Return the [X, Y] coordinate for the center point of the cell that contains the specified text.  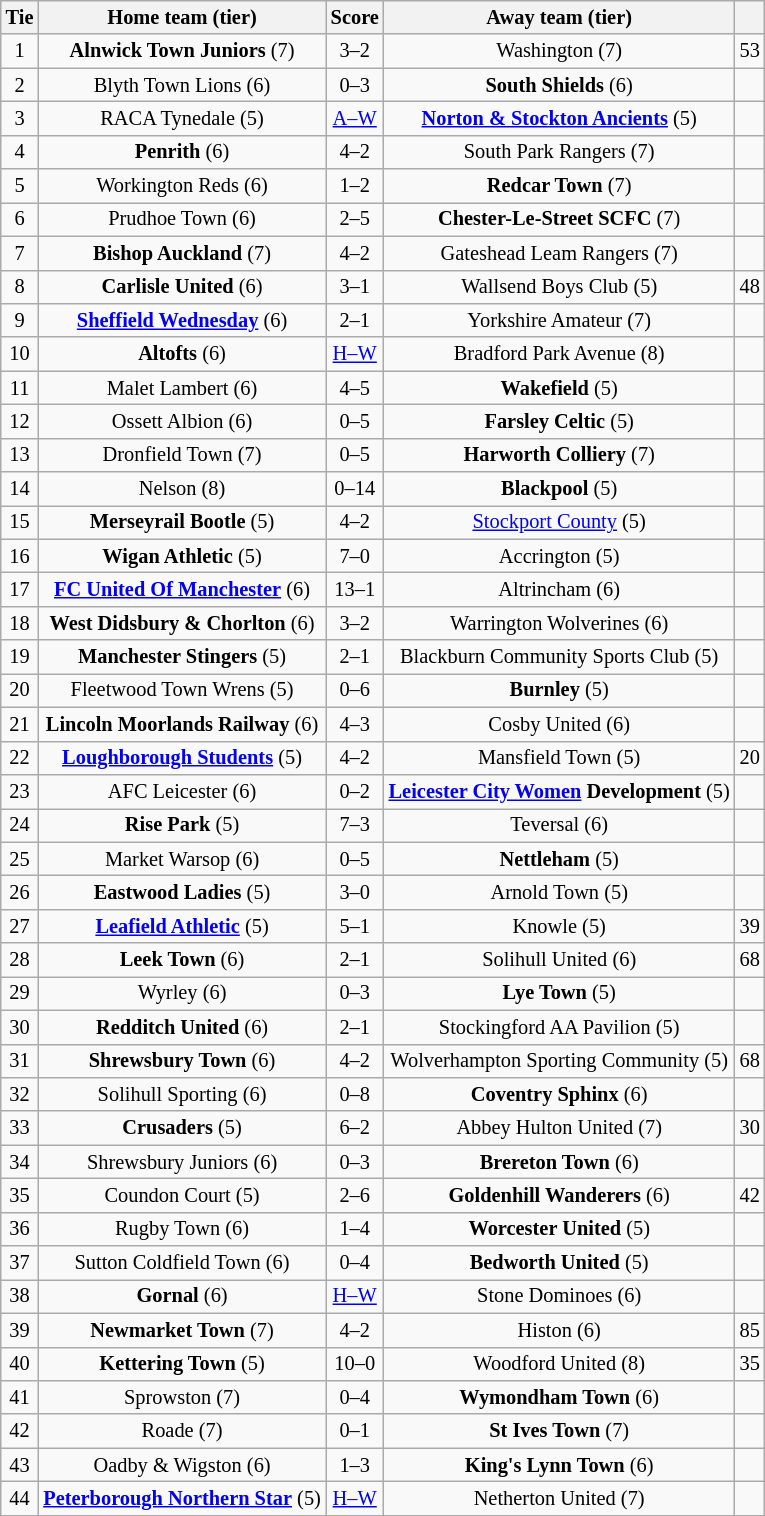
Ossett Albion (6) [182, 421]
27 [20, 926]
Blackburn Community Sports Club (5) [560, 657]
7 [20, 253]
40 [20, 1364]
3–0 [355, 892]
48 [750, 287]
5 [20, 186]
Mansfield Town (5) [560, 758]
38 [20, 1296]
Wyrley (6) [182, 993]
33 [20, 1128]
28 [20, 960]
Penrith (6) [182, 152]
Redcar Town (7) [560, 186]
10–0 [355, 1364]
Coventry Sphinx (6) [560, 1094]
3 [20, 118]
4–5 [355, 388]
0–1 [355, 1431]
Wallsend Boys Club (5) [560, 287]
Bedworth United (5) [560, 1263]
Stockingford AA Pavilion (5) [560, 1027]
Gateshead Leam Rangers (7) [560, 253]
36 [20, 1229]
6 [20, 219]
Woodford United (8) [560, 1364]
4–3 [355, 724]
2 [20, 85]
Netherton United (7) [560, 1498]
Carlisle United (6) [182, 287]
King's Lynn Town (6) [560, 1465]
Kettering Town (5) [182, 1364]
Histon (6) [560, 1330]
Wymondham Town (6) [560, 1397]
Cosby United (6) [560, 724]
Nettleham (5) [560, 859]
Farsley Celtic (5) [560, 421]
Sprowston (7) [182, 1397]
Arnold Town (5) [560, 892]
St Ives Town (7) [560, 1431]
Brereton Town (6) [560, 1162]
24 [20, 825]
17 [20, 589]
43 [20, 1465]
Wigan Athletic (5) [182, 556]
Loughborough Students (5) [182, 758]
Teversal (6) [560, 825]
Leek Town (6) [182, 960]
Rugby Town (6) [182, 1229]
Harworth Colliery (7) [560, 455]
0–8 [355, 1094]
Stockport County (5) [560, 522]
Malet Lambert (6) [182, 388]
West Didsbury & Chorlton (6) [182, 623]
16 [20, 556]
AFC Leicester (6) [182, 791]
Accrington (5) [560, 556]
Nelson (8) [182, 489]
Score [355, 17]
32 [20, 1094]
Wolverhampton Sporting Community (5) [560, 1061]
Blackpool (5) [560, 489]
53 [750, 51]
0–2 [355, 791]
7–3 [355, 825]
Worcester United (5) [560, 1229]
Newmarket Town (7) [182, 1330]
Redditch United (6) [182, 1027]
3–1 [355, 287]
Leicester City Women Development (5) [560, 791]
South Shields (6) [560, 85]
9 [20, 320]
29 [20, 993]
Gornal (6) [182, 1296]
Warrington Wolverines (6) [560, 623]
Goldenhill Wanderers (6) [560, 1195]
25 [20, 859]
Sutton Coldfield Town (6) [182, 1263]
11 [20, 388]
1 [20, 51]
Knowle (5) [560, 926]
Blyth Town Lions (6) [182, 85]
0–6 [355, 690]
Manchester Stingers (5) [182, 657]
Dronfield Town (7) [182, 455]
Yorkshire Amateur (7) [560, 320]
8 [20, 287]
14 [20, 489]
34 [20, 1162]
Bishop Auckland (7) [182, 253]
13 [20, 455]
13–1 [355, 589]
1–2 [355, 186]
Wakefield (5) [560, 388]
12 [20, 421]
Fleetwood Town Wrens (5) [182, 690]
5–1 [355, 926]
1–3 [355, 1465]
Norton & Stockton Ancients (5) [560, 118]
Lincoln Moorlands Railway (6) [182, 724]
Burnley (5) [560, 690]
Washington (7) [560, 51]
6–2 [355, 1128]
Stone Dominoes (6) [560, 1296]
Solihull Sporting (6) [182, 1094]
Roade (7) [182, 1431]
Shrewsbury Juniors (6) [182, 1162]
Alnwick Town Juniors (7) [182, 51]
15 [20, 522]
Lye Town (5) [560, 993]
19 [20, 657]
South Park Rangers (7) [560, 152]
Abbey Hulton United (7) [560, 1128]
Rise Park (5) [182, 825]
Shrewsbury Town (6) [182, 1061]
1–4 [355, 1229]
18 [20, 623]
Market Warsop (6) [182, 859]
Altofts (6) [182, 354]
Coundon Court (5) [182, 1195]
26 [20, 892]
4 [20, 152]
Leafield Athletic (5) [182, 926]
Prudhoe Town (6) [182, 219]
Home team (tier) [182, 17]
Tie [20, 17]
31 [20, 1061]
Solihull United (6) [560, 960]
21 [20, 724]
RACA Tynedale (5) [182, 118]
22 [20, 758]
Eastwood Ladies (5) [182, 892]
37 [20, 1263]
2–5 [355, 219]
Crusaders (5) [182, 1128]
0–14 [355, 489]
23 [20, 791]
7–0 [355, 556]
Oadby & Wigston (6) [182, 1465]
85 [750, 1330]
Workington Reds (6) [182, 186]
44 [20, 1498]
Chester-Le-Street SCFC (7) [560, 219]
10 [20, 354]
Away team (tier) [560, 17]
2–6 [355, 1195]
Peterborough Northern Star (5) [182, 1498]
Merseyrail Bootle (5) [182, 522]
Sheffield Wednesday (6) [182, 320]
FC United Of Manchester (6) [182, 589]
41 [20, 1397]
A–W [355, 118]
Altrincham (6) [560, 589]
Bradford Park Avenue (8) [560, 354]
